Pinpoint the cell where the given text exists, returning its [X, Y] midpoint coordinate. 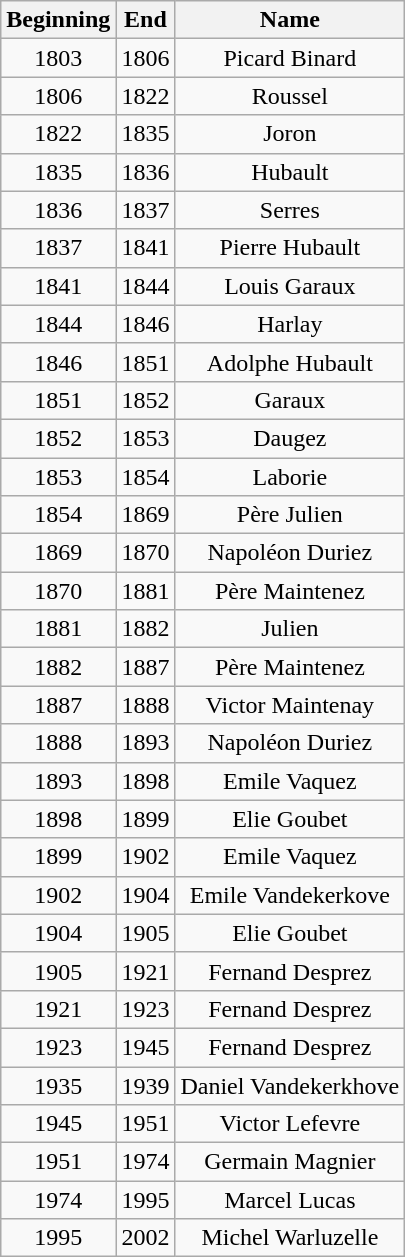
Laborie [290, 477]
1803 [58, 58]
Joron [290, 134]
End [146, 20]
2002 [146, 1238]
Père Julien [290, 515]
Garaux [290, 400]
Victor Lefevre [290, 1124]
Adolphe Hubault [290, 362]
Serres [290, 210]
1939 [146, 1085]
Daniel Vandekerkhove [290, 1085]
Name [290, 20]
Harlay [290, 324]
Louis Garaux [290, 286]
Michel Warluzelle [290, 1238]
Julien [290, 629]
1935 [58, 1085]
Germain Magnier [290, 1162]
Emile Vandekerkove [290, 895]
Beginning [58, 20]
Victor Maintenay [290, 705]
Roussel [290, 96]
Picard Binard [290, 58]
Daugez [290, 438]
Hubault [290, 172]
Pierre Hubault [290, 248]
Marcel Lucas [290, 1200]
